Output the (X, Y) coordinate of the center of the cell containing the given text.  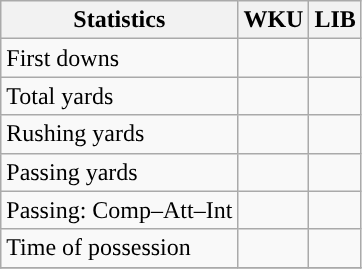
Passing yards (120, 172)
Statistics (120, 20)
Total yards (120, 96)
First downs (120, 58)
Rushing yards (120, 134)
LIB (335, 20)
Time of possession (120, 248)
WKU (274, 20)
Passing: Comp–Att–Int (120, 210)
